Return the (x, y) coordinate for the center point of the cell that contains the specified text.  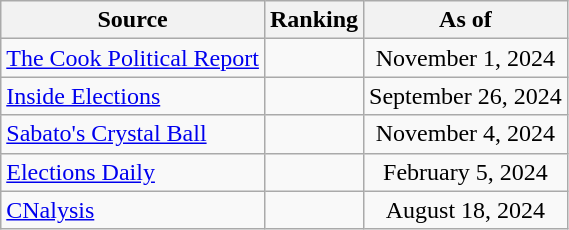
As of (466, 20)
Inside Elections (133, 96)
September 26, 2024 (466, 96)
Elections Daily (133, 172)
November 4, 2024 (466, 134)
February 5, 2024 (466, 172)
Source (133, 20)
November 1, 2024 (466, 58)
Sabato's Crystal Ball (133, 134)
Ranking (314, 20)
The Cook Political Report (133, 58)
CNalysis (133, 210)
August 18, 2024 (466, 210)
